Output the (x, y) coordinate of the center of the cell containing the given text.  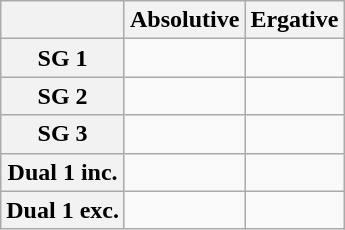
Dual 1 inc. (63, 172)
SG 3 (63, 134)
Absolutive (184, 20)
Dual 1 exc. (63, 210)
SG 2 (63, 96)
SG 1 (63, 58)
Ergative (294, 20)
